Return (x, y) of the center of cell containing provided text 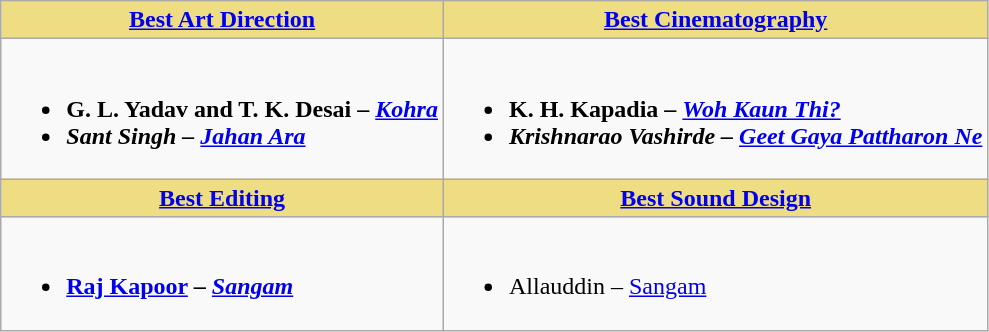
G. L. Yadav and T. K. Desai – Kohra Sant Singh – Jahan Ara (222, 109)
Raj Kapoor – Sangam (222, 274)
Best Sound Design (715, 198)
Best Editing (222, 198)
Best Art Direction (222, 20)
Allauddin – Sangam (715, 274)
K. H. Kapadia – Woh Kaun Thi? Krishnarao Vashirde – Geet Gaya Pattharon Ne (715, 109)
Best Cinematography (715, 20)
